Determine the [x, y] coordinate at the center of the cell enclosing the given text.  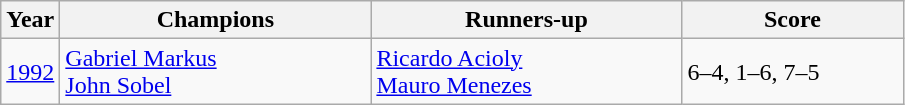
Runners-up [526, 20]
Gabriel Markus John Sobel [216, 72]
Champions [216, 20]
Score [792, 20]
6–4, 1–6, 7–5 [792, 72]
Year [30, 20]
1992 [30, 72]
Ricardo Acioly Mauro Menezes [526, 72]
